Detect which cell encompasses the target text, then output its [X, Y] center coordinate. 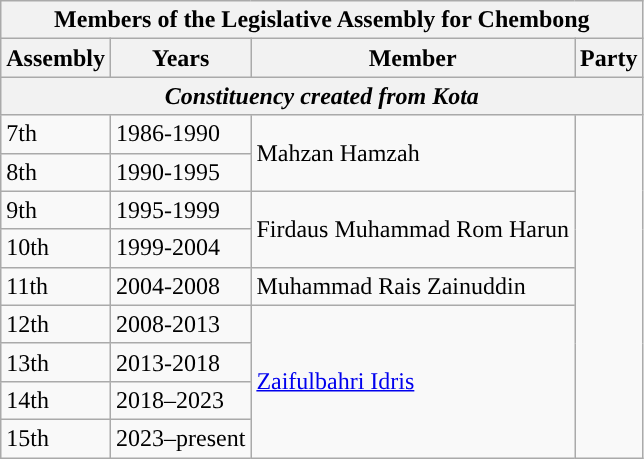
Party [609, 58]
Members of the Legislative Assembly for Chembong [322, 20]
2023–present [180, 438]
1995-1999 [180, 210]
Firdaus Muhammad Rom Harun [413, 229]
8th [56, 172]
2018–2023 [180, 400]
Constituency created from Kota [322, 96]
1990-1995 [180, 172]
7th [56, 134]
14th [56, 400]
15th [56, 438]
12th [56, 324]
9th [56, 210]
Member [413, 58]
2004-2008 [180, 286]
Mahzan Hamzah [413, 153]
2013-2018 [180, 362]
Assembly [56, 58]
1999-2004 [180, 248]
13th [56, 362]
Zaifulbahri Idris [413, 381]
Muhammad Rais Zainuddin [413, 286]
2008-2013 [180, 324]
10th [56, 248]
11th [56, 286]
1986-1990 [180, 134]
Years [180, 58]
